Capture the cell that displays the provided text and extract its (X, Y) central coordinate. 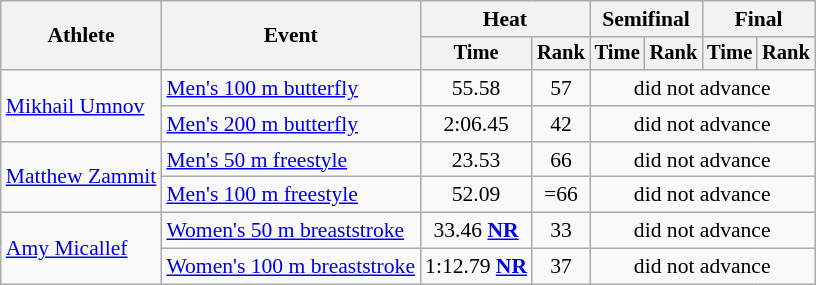
52.09 (476, 195)
2:06.45 (476, 124)
42 (561, 124)
1:12.79 NR (476, 267)
Women's 100 m breaststroke (290, 267)
Athlete (82, 36)
33 (561, 231)
33.46 NR (476, 231)
57 (561, 88)
=66 (561, 195)
Men's 50 m freestyle (290, 160)
Women's 50 m breaststroke (290, 231)
55.58 (476, 88)
Final (758, 19)
Mikhail Umnov (82, 106)
Event (290, 36)
Semifinal (646, 19)
Amy Micallef (82, 248)
66 (561, 160)
Matthew Zammit (82, 178)
Men's 100 m freestyle (290, 195)
Heat (505, 19)
Men's 200 m butterfly (290, 124)
Men's 100 m butterfly (290, 88)
23.53 (476, 160)
37 (561, 267)
